Provide the [x, y] coordinate of the cell's center where the given text is located.  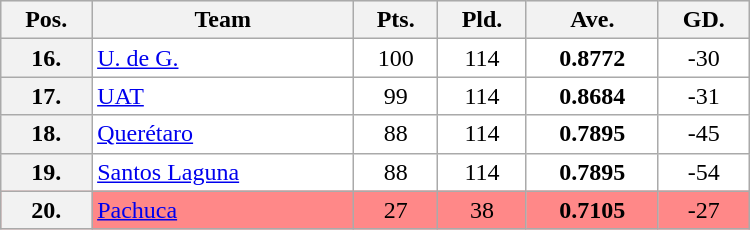
U. de G. [223, 58]
0.7105 [592, 210]
UAT [223, 96]
19. [46, 172]
16. [46, 58]
99 [396, 96]
Ave. [592, 20]
GD. [704, 20]
-45 [704, 134]
Team [223, 20]
0.8684 [592, 96]
Pld. [482, 20]
18. [46, 134]
Santos Laguna [223, 172]
-31 [704, 96]
Pos. [46, 20]
0.8772 [592, 58]
-30 [704, 58]
-27 [704, 210]
Pachuca [223, 210]
100 [396, 58]
Pts. [396, 20]
27 [396, 210]
Querétaro [223, 134]
17. [46, 96]
38 [482, 210]
-54 [704, 172]
20. [46, 210]
